Provide the [X, Y] coordinate of the cell's center where the given text is located.  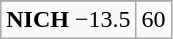
60 [154, 20]
NICH −13.5 [68, 20]
